Output the [X, Y] coordinate of the center of the cell containing the given text.  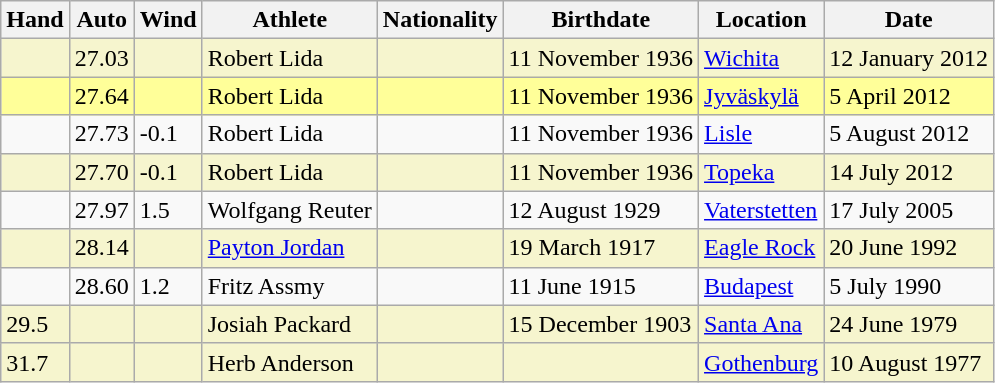
Eagle Rock [762, 248]
27.70 [102, 172]
28.60 [102, 286]
5 April 2012 [909, 96]
14 July 2012 [909, 172]
19 March 1917 [600, 248]
24 June 1979 [909, 324]
15 December 1903 [600, 324]
31.7 [35, 362]
Birthdate [600, 20]
Wind [168, 20]
27.64 [102, 96]
5 July 1990 [909, 286]
Location [762, 20]
Fritz Assmy [290, 286]
Athlete [290, 20]
20 June 1992 [909, 248]
27.73 [102, 134]
28.14 [102, 248]
Payton Jordan [290, 248]
Vaterstetten [762, 210]
12 August 1929 [600, 210]
12 January 2012 [909, 58]
Topeka [762, 172]
Wichita [762, 58]
27.03 [102, 58]
10 August 1977 [909, 362]
29.5 [35, 324]
Date [909, 20]
1.2 [168, 286]
Josiah Packard [290, 324]
Wolfgang Reuter [290, 210]
11 June 1915 [600, 286]
Herb Anderson [290, 362]
Jyväskylä [762, 96]
5 August 2012 [909, 134]
1.5 [168, 210]
Budapest [762, 286]
Hand [35, 20]
Santa Ana [762, 324]
Auto [102, 20]
27.97 [102, 210]
Lisle [762, 134]
17 July 2005 [909, 210]
Nationality [440, 20]
Gothenburg [762, 362]
